For the text-containing cell, return its midpoint in (X, Y) coordinate format. 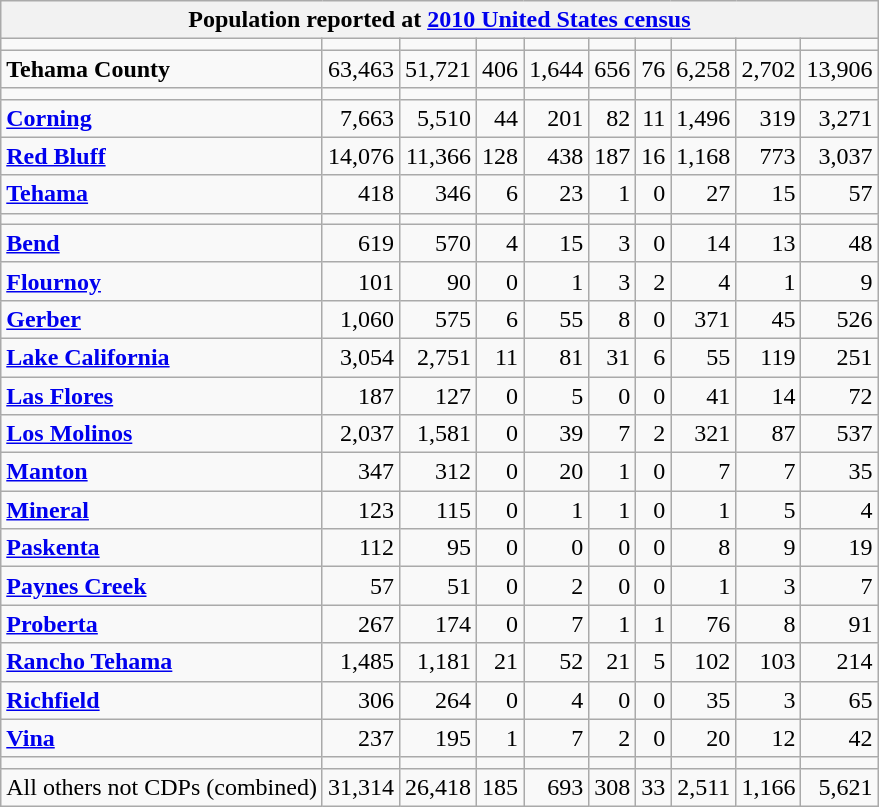
319 (768, 118)
185 (500, 787)
773 (768, 156)
575 (438, 319)
95 (438, 548)
Tehama (162, 194)
Tehama County (162, 69)
537 (840, 434)
48 (840, 243)
418 (360, 194)
87 (768, 434)
656 (612, 69)
63,463 (360, 69)
346 (438, 194)
19 (840, 548)
Lake California (162, 357)
Los Molinos (162, 434)
82 (612, 118)
2,037 (360, 434)
195 (438, 738)
1,496 (704, 118)
Paynes Creek (162, 586)
306 (360, 700)
51,721 (438, 69)
Vina (162, 738)
3,271 (840, 118)
1,181 (438, 662)
Rancho Tehama (162, 662)
3,037 (840, 156)
201 (556, 118)
44 (500, 118)
14,076 (360, 156)
41 (704, 395)
Bend (162, 243)
174 (438, 624)
12 (768, 738)
2,511 (704, 787)
Richfield (162, 700)
103 (768, 662)
Mineral (162, 510)
52 (556, 662)
115 (438, 510)
26,418 (438, 787)
526 (840, 319)
16 (654, 156)
312 (438, 472)
237 (360, 738)
90 (438, 281)
Proberta (162, 624)
27 (704, 194)
31 (612, 357)
1,166 (768, 787)
5,621 (840, 787)
65 (840, 700)
45 (768, 319)
267 (360, 624)
39 (556, 434)
Gerber (162, 319)
11,366 (438, 156)
7,663 (360, 118)
264 (438, 700)
81 (556, 357)
347 (360, 472)
438 (556, 156)
102 (704, 662)
123 (360, 510)
112 (360, 548)
101 (360, 281)
13,906 (840, 69)
51 (438, 586)
406 (500, 69)
3,054 (360, 357)
371 (704, 319)
Flournoy (162, 281)
Paskenta (162, 548)
619 (360, 243)
308 (612, 787)
31,314 (360, 787)
251 (840, 357)
91 (840, 624)
214 (840, 662)
1,485 (360, 662)
All others not CDPs (combined) (162, 787)
2,702 (768, 69)
6,258 (704, 69)
Corning (162, 118)
Population reported at 2010 United States census (440, 20)
Las Flores (162, 395)
2,751 (438, 357)
127 (438, 395)
1,060 (360, 319)
119 (768, 357)
Manton (162, 472)
72 (840, 395)
1,168 (704, 156)
1,581 (438, 434)
5,510 (438, 118)
23 (556, 194)
42 (840, 738)
570 (438, 243)
321 (704, 434)
13 (768, 243)
1,644 (556, 69)
128 (500, 156)
Red Bluff (162, 156)
33 (654, 787)
693 (556, 787)
